Scan for the cell matching the given text and deliver its [x, y] coordinate at center. 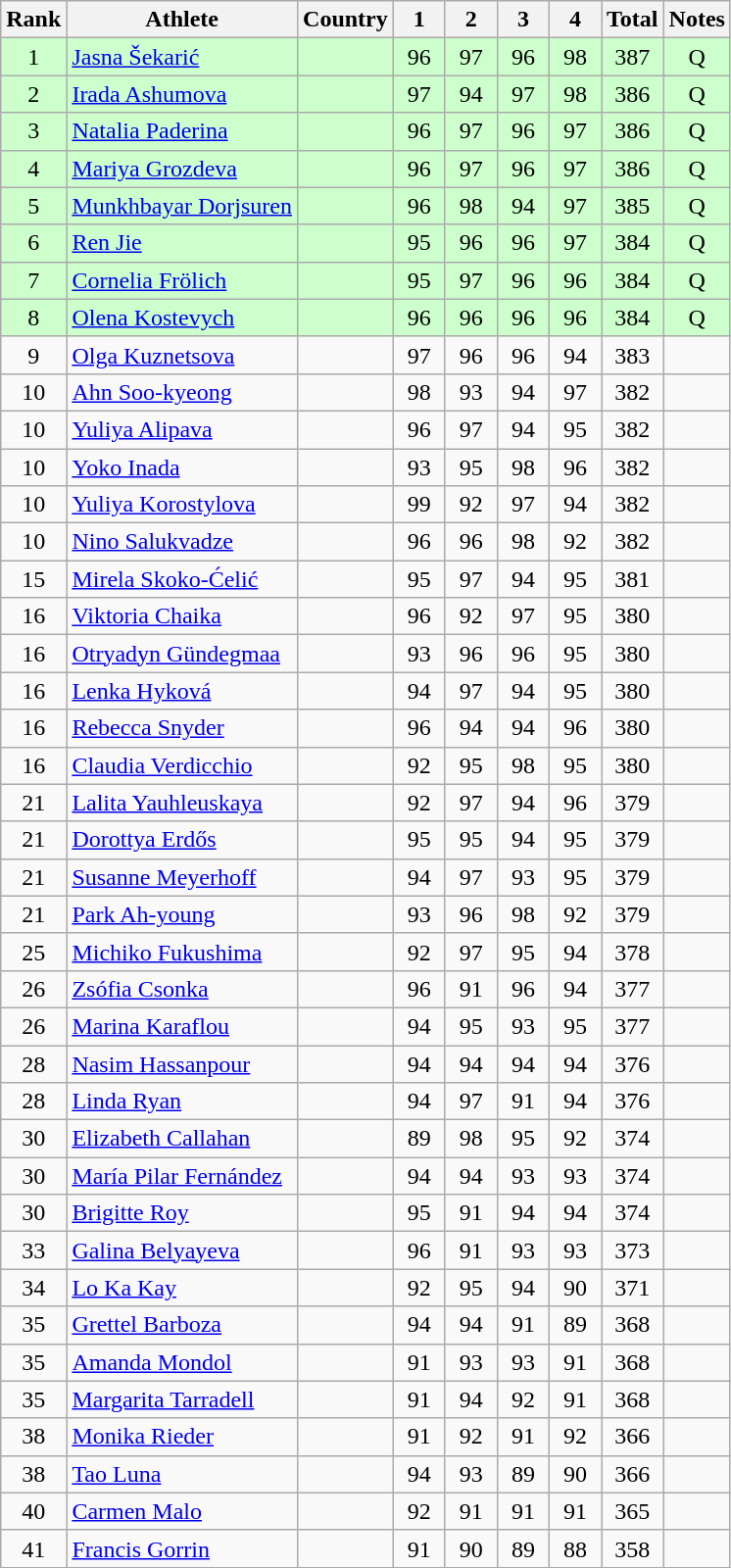
Grettel Barboza [182, 1325]
385 [633, 206]
Viktoria Chaika [182, 616]
99 [419, 505]
Athlete [182, 20]
381 [633, 579]
Country [346, 20]
Susanne Meyerhoff [182, 877]
Yoko Inada [182, 467]
Tao Luna [182, 1474]
Lalita Yauhleuskaya [182, 803]
Jasna Šekarić [182, 57]
40 [33, 1511]
387 [633, 57]
Galina Belyayeva [182, 1250]
Nasim Hassanpour [182, 1063]
Amanda Mondol [182, 1362]
Michiko Fukushima [182, 952]
Irada Ashumova [182, 94]
Ahn Soo-kyeong [182, 392]
7 [33, 280]
371 [633, 1288]
Notes [697, 20]
Park Ah-young [182, 914]
88 [574, 1548]
373 [633, 1250]
Lo Ka Kay [182, 1288]
8 [33, 318]
Francis Gorrin [182, 1548]
15 [33, 579]
Ren Jie [182, 243]
365 [633, 1511]
Olga Kuznetsova [182, 355]
33 [33, 1250]
Rank [33, 20]
Yuliya Alipava [182, 429]
41 [33, 1548]
Mariya Grozdeva [182, 169]
Total [633, 20]
Brigitte Roy [182, 1213]
Elizabeth Callahan [182, 1139]
378 [633, 952]
María Pilar Fernández [182, 1176]
Yuliya Korostylova [182, 505]
6 [33, 243]
Carmen Malo [182, 1511]
383 [633, 355]
9 [33, 355]
Zsófia Csonka [182, 989]
Dorottya Erdős [182, 840]
Munkhbayar Dorjsuren [182, 206]
Marina Karaflou [182, 1026]
25 [33, 952]
Mirela Skoko-Ćelić [182, 579]
Nino Salukvadze [182, 542]
Monika Rieder [182, 1437]
Natalia Paderina [182, 131]
Linda Ryan [182, 1102]
Claudia Verdicchio [182, 765]
Lenka Hyková [182, 691]
34 [33, 1288]
Olena Kostevych [182, 318]
Rebecca Snyder [182, 728]
358 [633, 1548]
Otryadyn Gündegmaa [182, 654]
5 [33, 206]
Cornelia Frölich [182, 280]
Margarita Tarradell [182, 1399]
